For the text-containing cell, return its midpoint in [X, Y] coordinate format. 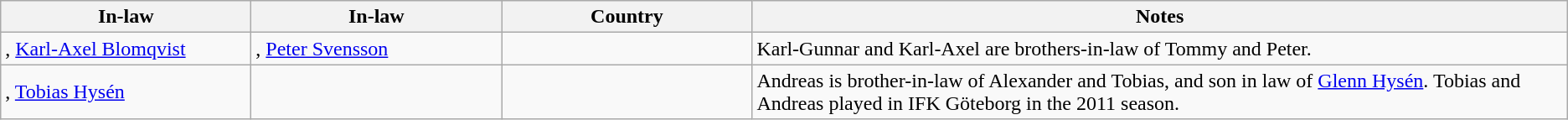
, Tobias Hysén [126, 92]
Country [627, 17]
, Karl-Axel Blomqvist [126, 49]
Andreas is brother-in-law of Alexander and Tobias, and son in law of Glenn Hysén. Tobias and Andreas played in IFK Göteborg in the 2011 season. [1159, 92]
Notes [1159, 17]
, Peter Svensson [377, 49]
Karl-Gunnar and Karl-Axel are brothers-in-law of Tommy and Peter. [1159, 49]
